Determine the (x, y) coordinate at the center of the cell enclosing the given text.  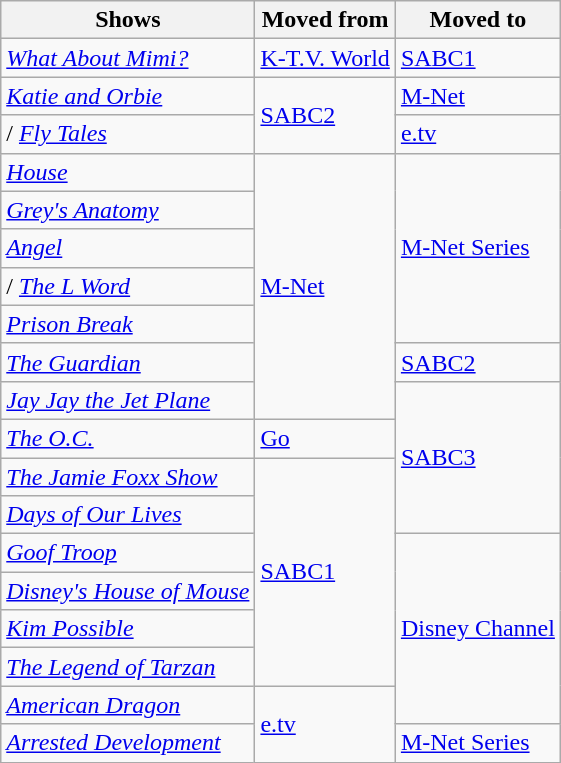
Grey's Anatomy (128, 210)
K-T.V. World (325, 58)
The O.C. (128, 438)
What About Mimi? (128, 58)
The Legend of Tarzan (128, 667)
SABC3 (478, 457)
/ The L Word (128, 286)
Moved to (478, 20)
Arrested Development (128, 743)
Prison Break (128, 324)
Disney's House of Mouse (128, 591)
The Guardian (128, 362)
American Dragon (128, 705)
Katie and Orbie (128, 96)
Go (325, 438)
Goof Troop (128, 553)
Jay Jay the Jet Plane (128, 400)
/ Fly Tales (128, 134)
Shows (128, 20)
Disney Channel (478, 629)
Days of Our Lives (128, 515)
The Jamie Foxx Show (128, 477)
House (128, 172)
Angel (128, 248)
Moved from (325, 20)
Kim Possible (128, 629)
